Provide the (x, y) coordinate of the cell's center where the given text is located.  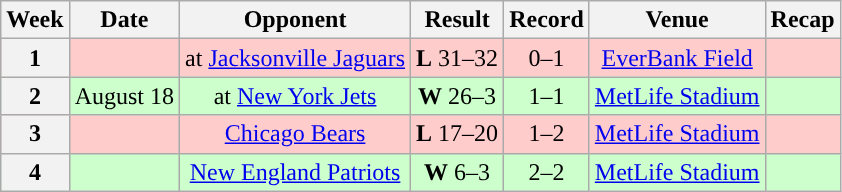
Venue (677, 20)
Result (458, 20)
1 (35, 58)
Record (547, 20)
W 26–3 (458, 96)
0–1 (547, 58)
EverBank Field (677, 58)
Date (124, 20)
1–2 (547, 134)
at New York Jets (296, 96)
at Jacksonville Jaguars (296, 58)
3 (35, 134)
Chicago Bears (296, 134)
Recap (802, 20)
W 6–3 (458, 172)
1–1 (547, 96)
L 31–32 (458, 58)
2–2 (547, 172)
Week (35, 20)
Opponent (296, 20)
4 (35, 172)
L 17–20 (458, 134)
2 (35, 96)
New England Patriots (296, 172)
August 18 (124, 96)
